Find where the given text appears and provide that cell's center as [X, Y] coordinate. 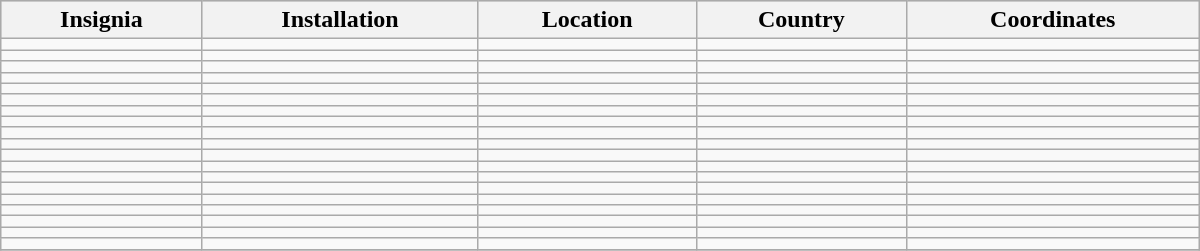
Installation [340, 20]
Location [587, 20]
Country [801, 20]
Insignia [102, 20]
Coordinates [1052, 20]
